Locate the cell with the specified text and output its (X, Y) center coordinate. 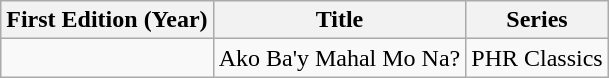
Series (537, 20)
PHR Classics (537, 58)
Title (340, 20)
Ako Ba'y Mahal Mo Na? (340, 58)
First Edition (Year) (107, 20)
